Capture the cell that displays the provided text and extract its (x, y) central coordinate. 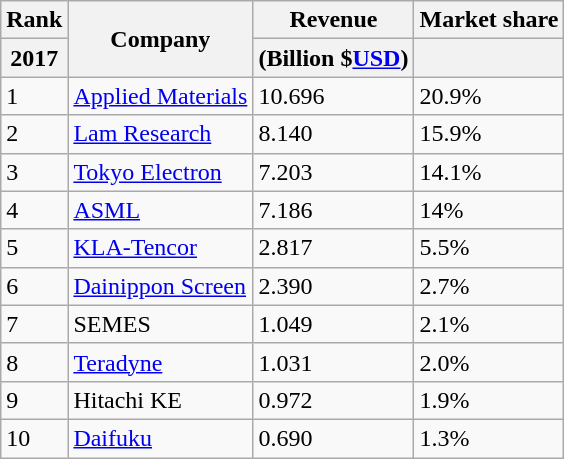
Applied Materials (160, 96)
7 (34, 324)
1 (34, 96)
3 (34, 172)
Rank (34, 20)
10 (34, 438)
4 (34, 210)
1.9% (489, 400)
2017 (34, 58)
SEMES (160, 324)
1.3% (489, 438)
6 (34, 286)
0.690 (334, 438)
Company (160, 39)
Market share (489, 20)
2.390 (334, 286)
7.186 (334, 210)
1.049 (334, 324)
5 (34, 248)
ASML (160, 210)
2.1% (489, 324)
Teradyne (160, 362)
20.9% (489, 96)
Dainippon Screen (160, 286)
Tokyo Electron (160, 172)
9 (34, 400)
14% (489, 210)
10.696 (334, 96)
Daifuku (160, 438)
Hitachi KE (160, 400)
15.9% (489, 134)
Revenue (334, 20)
Lam Research (160, 134)
2 (34, 134)
8 (34, 362)
8.140 (334, 134)
0.972 (334, 400)
14.1% (489, 172)
1.031 (334, 362)
2.817 (334, 248)
(Billion $USD) (334, 58)
2.7% (489, 286)
2.0% (489, 362)
7.203 (334, 172)
KLA-Tencor (160, 248)
5.5% (489, 248)
